Capture the cell that displays the provided text and extract its (X, Y) central coordinate. 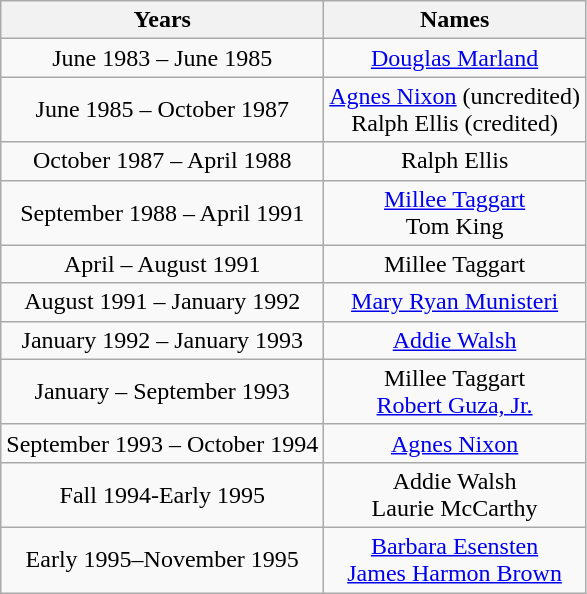
Millee TaggartTom King (455, 212)
Barbara EsenstenJames Harmon Brown (455, 560)
September 1993 – October 1994 (162, 443)
Millee TaggartRobert Guza, Jr. (455, 392)
January – September 1993 (162, 392)
Agnes Nixon (455, 443)
Mary Ryan Munisteri (455, 302)
Millee Taggart (455, 264)
Ralph Ellis (455, 161)
June 1985 – October 1987 (162, 110)
Early 1995–November 1995 (162, 560)
April – August 1991 (162, 264)
Names (455, 20)
September 1988 – April 1991 (162, 212)
Addie WalshLaurie McCarthy (455, 494)
October 1987 – April 1988 (162, 161)
Fall 1994-Early 1995 (162, 494)
Addie Walsh (455, 340)
Agnes Nixon (uncredited)Ralph Ellis (credited) (455, 110)
Douglas Marland (455, 58)
January 1992 – January 1993 (162, 340)
June 1983 – June 1985 (162, 58)
August 1991 – January 1992 (162, 302)
Years (162, 20)
